Provide the [x, y] coordinate of the cell's center where the given text is located.  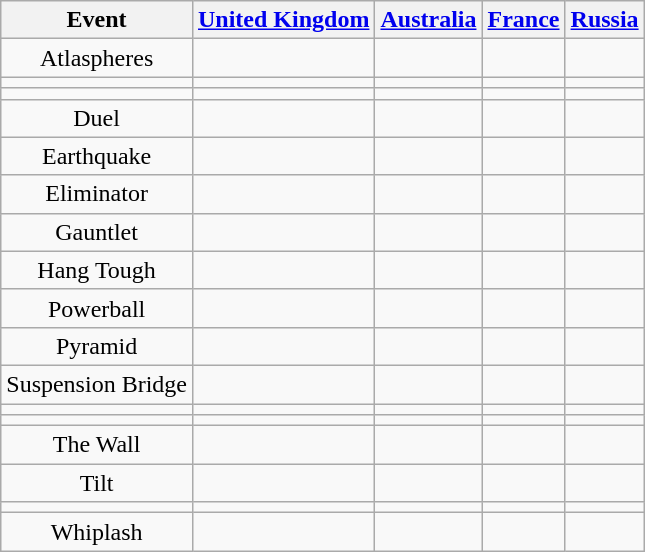
Whiplash [97, 532]
Australia [428, 20]
Atlaspheres [97, 58]
The Wall [97, 445]
Hang Tough [97, 270]
United Kingdom [283, 20]
Event [97, 20]
Suspension Bridge [97, 384]
Tilt [97, 483]
Eliminator [97, 194]
Gauntlet [97, 232]
France [524, 20]
Powerball [97, 308]
Pyramid [97, 346]
Duel [97, 118]
Russia [604, 20]
Earthquake [97, 156]
